Pinpoint the cell where the given text exists, returning its (x, y) midpoint coordinate. 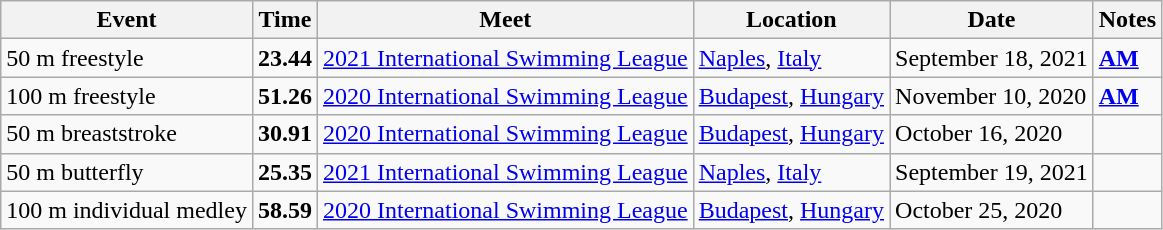
October 16, 2020 (992, 134)
Notes (1127, 20)
Time (284, 20)
50 m breaststroke (127, 134)
September 18, 2021 (992, 58)
November 10, 2020 (992, 96)
25.35 (284, 172)
September 19, 2021 (992, 172)
Event (127, 20)
Date (992, 20)
58.59 (284, 210)
50 m butterfly (127, 172)
30.91 (284, 134)
100 m individual medley (127, 210)
50 m freestyle (127, 58)
23.44 (284, 58)
Location (791, 20)
51.26 (284, 96)
100 m freestyle (127, 96)
Meet (506, 20)
October 25, 2020 (992, 210)
